Provide the (X, Y) coordinate of the cell's center where the given text is located.  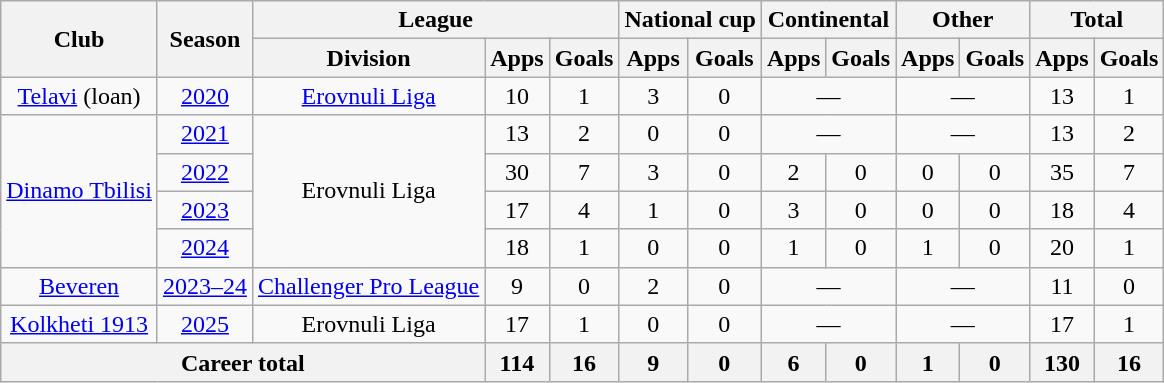
League (435, 20)
Beveren (80, 286)
20 (1062, 248)
Challenger Pro League (368, 286)
Other (963, 20)
6 (793, 362)
2022 (204, 172)
2024 (204, 248)
Season (204, 39)
2025 (204, 324)
Kolkheti 1913 (80, 324)
Club (80, 39)
2023–24 (204, 286)
Dinamo Tbilisi (80, 191)
Career total (243, 362)
35 (1062, 172)
2020 (204, 96)
30 (517, 172)
Telavi (loan) (80, 96)
Division (368, 58)
11 (1062, 286)
Total (1097, 20)
114 (517, 362)
National cup (690, 20)
10 (517, 96)
2021 (204, 134)
Continental (828, 20)
2023 (204, 210)
130 (1062, 362)
